Detect which cell encompasses the target text, then output its (X, Y) center coordinate. 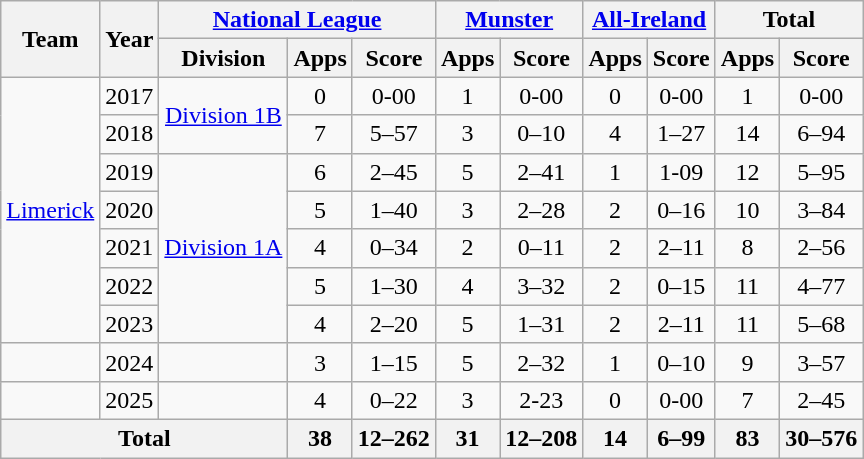
1–30 (394, 286)
12 (747, 172)
2020 (130, 210)
Munster (508, 20)
Year (130, 39)
1–27 (681, 134)
1-09 (681, 172)
2019 (130, 172)
9 (747, 362)
5–95 (822, 172)
1–31 (542, 324)
2024 (130, 362)
2017 (130, 96)
Division 1A (224, 248)
0–34 (394, 248)
6–94 (822, 134)
2023 (130, 324)
30–576 (822, 438)
2021 (130, 248)
2-23 (542, 400)
4–77 (822, 286)
2–32 (542, 362)
10 (747, 210)
0–16 (681, 210)
Team (50, 39)
3–32 (542, 286)
2018 (130, 134)
All-Ireland (649, 20)
2–20 (394, 324)
2–41 (542, 172)
5–68 (822, 324)
2–56 (822, 248)
6–99 (681, 438)
8 (747, 248)
Limerick (50, 210)
2022 (130, 286)
6 (320, 172)
Division 1B (224, 115)
0–11 (542, 248)
0–15 (681, 286)
2–28 (542, 210)
12–262 (394, 438)
National League (298, 20)
1–40 (394, 210)
1–15 (394, 362)
5–57 (394, 134)
3–84 (822, 210)
83 (747, 438)
2025 (130, 400)
3–57 (822, 362)
Division (224, 58)
31 (467, 438)
38 (320, 438)
12–208 (542, 438)
0–22 (394, 400)
